Find where the given text appears and provide that cell's center as [x, y] coordinate. 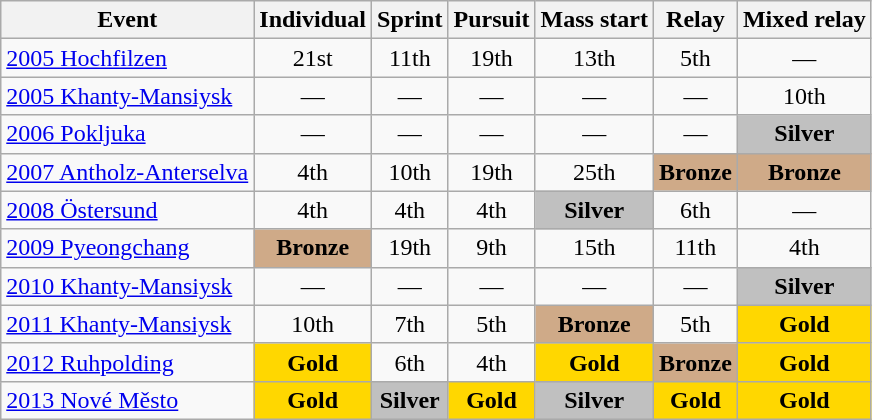
7th [410, 324]
21st [313, 58]
13th [594, 58]
2010 Khanty-Mansiysk [128, 286]
15th [594, 248]
2011 Khanty-Mansiysk [128, 324]
Relay [695, 20]
2005 Khanty-Mansiysk [128, 96]
Event [128, 20]
Sprint [410, 20]
Pursuit [492, 20]
2008 Östersund [128, 210]
25th [594, 172]
9th [492, 248]
2009 Pyeongchang [128, 248]
2005 Hochfilzen [128, 58]
Individual [313, 20]
2012 Ruhpolding [128, 362]
Mixed relay [804, 20]
Mass start [594, 20]
2007 Antholz-Anterselva [128, 172]
2013 Nové Město [128, 400]
2006 Pokljuka [128, 134]
